Locate the cell with the specified text and output its [X, Y] center coordinate. 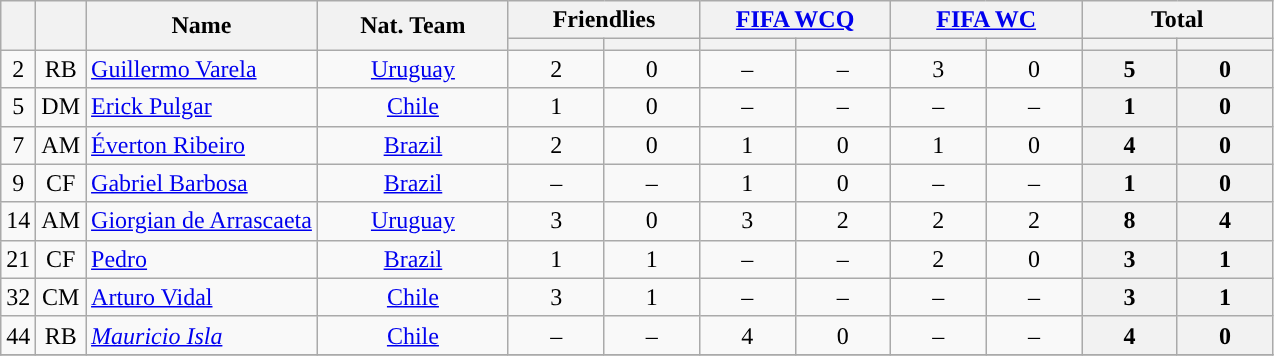
Mauricio Isla [202, 335]
CM [61, 297]
Nat. Team [412, 26]
14 [18, 221]
21 [18, 259]
FIFA WCQ [796, 20]
Éverton Ribeiro [202, 145]
7 [18, 145]
9 [18, 183]
DM [61, 107]
Name [202, 26]
Guillermo Varela [202, 69]
Pedro [202, 259]
44 [18, 335]
Arturo Vidal [202, 297]
Giorgian de Arrascaeta [202, 221]
Erick Pulgar [202, 107]
8 [1130, 221]
FIFA WC [986, 20]
Gabriel Barbosa [202, 183]
Total [1178, 20]
Friendlies [604, 20]
32 [18, 297]
